Return the [x, y] coordinate for the center point of the cell that contains the specified text.  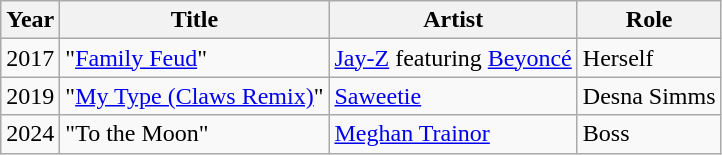
Role [649, 20]
Herself [649, 58]
Year [30, 20]
Desna Simms [649, 96]
Artist [453, 20]
"To the Moon" [194, 134]
"My Type (Claws Remix)" [194, 96]
2024 [30, 134]
"Family Feud" [194, 58]
Boss [649, 134]
Meghan Trainor [453, 134]
Saweetie [453, 96]
2019 [30, 96]
Jay-Z featuring Beyoncé [453, 58]
Title [194, 20]
2017 [30, 58]
